Detect which cell encompasses the target text, then output its [x, y] center coordinate. 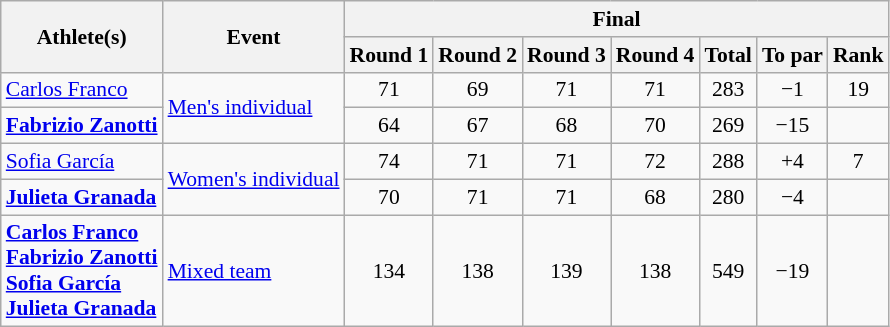
134 [390, 271]
Event [254, 36]
Carlos FrancoFabrizio ZanottiSofia GarcíaJulieta Granada [82, 271]
To par [792, 55]
Round 1 [390, 55]
Carlos Franco [82, 90]
72 [656, 162]
Athlete(s) [82, 36]
288 [728, 162]
−19 [792, 271]
7 [858, 162]
Round 4 [656, 55]
Men's individual [254, 108]
74 [390, 162]
269 [728, 126]
283 [728, 90]
Fabrizio Zanotti [82, 126]
Total [728, 55]
Round 3 [566, 55]
Women's individual [254, 180]
Rank [858, 55]
Final [617, 19]
−1 [792, 90]
139 [566, 271]
+4 [792, 162]
Julieta Granada [82, 197]
−4 [792, 197]
69 [478, 90]
Mixed team [254, 271]
64 [390, 126]
67 [478, 126]
Sofia García [82, 162]
Round 2 [478, 55]
−15 [792, 126]
280 [728, 197]
19 [858, 90]
549 [728, 271]
